Locate the cell with the specified text and output its (X, Y) center coordinate. 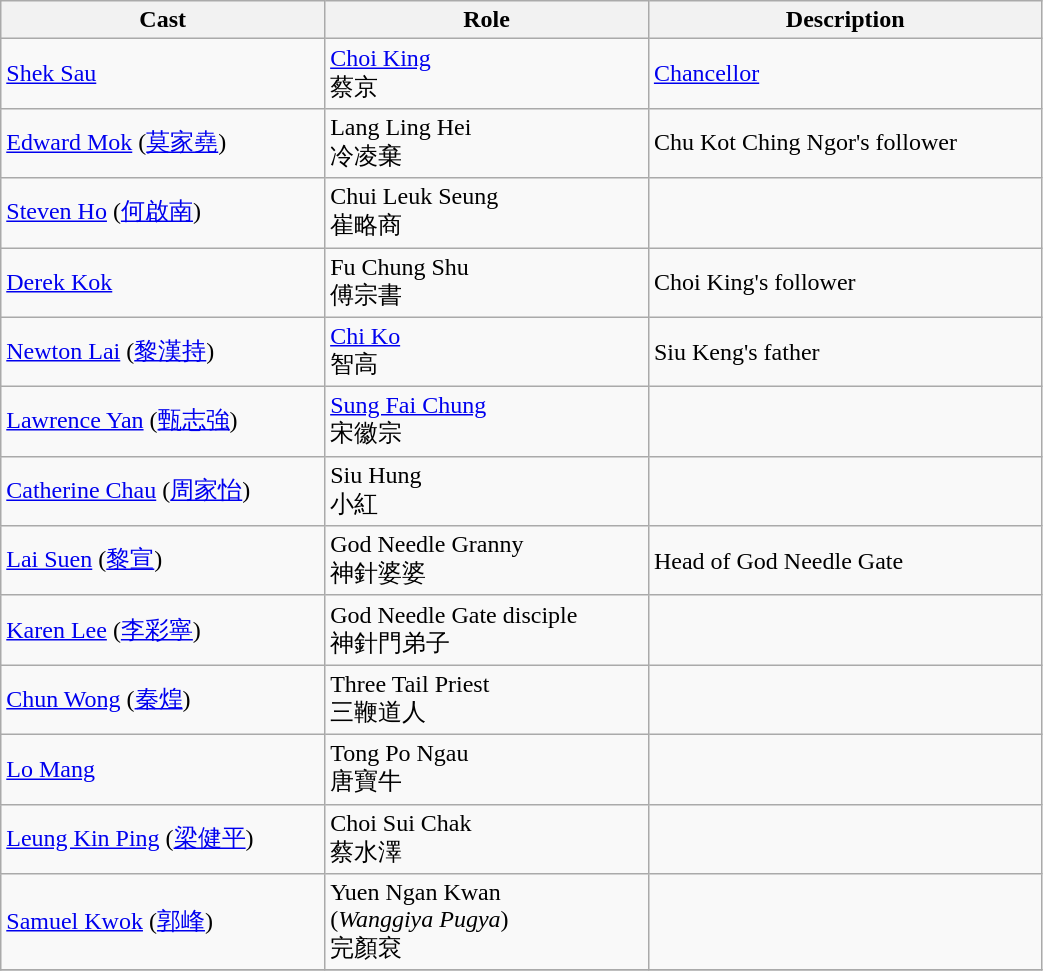
God Needle Granny神針婆婆 (487, 561)
Choi King's follower (845, 283)
Sung Fai Chung宋徽宗 (487, 422)
Leung Kin Ping (梁健平) (163, 839)
God Needle Gate disciple神針門弟子 (487, 630)
Fu Chung Shu傅宗書 (487, 283)
Siu Hung小紅 (487, 491)
Cast (163, 20)
Newton Lai (黎漢持) (163, 352)
Derek Kok (163, 283)
Shek Sau (163, 74)
Chu Kot Ching Ngor's follower (845, 143)
Chi Ko智高 (487, 352)
Karen Lee (李彩寧) (163, 630)
Yuen Ngan Kwan(Wanggiya Pugya)完顏袞 (487, 922)
Chui Leuk Seung崔略商 (487, 213)
Chancellor (845, 74)
Description (845, 20)
Lo Mang (163, 769)
Edward Mok (莫家堯) (163, 143)
Role (487, 20)
Steven Ho (何啟南) (163, 213)
Choi Sui Chak蔡水澤 (487, 839)
Head of God Needle Gate (845, 561)
Lang Ling Hei冷凌棄 (487, 143)
Chun Wong (秦煌) (163, 700)
Three Tail Priest三鞭道人 (487, 700)
Tong Po Ngau唐寶牛 (487, 769)
Choi King蔡京 (487, 74)
Siu Keng's father (845, 352)
Lai Suen (黎宣) (163, 561)
Lawrence Yan (甄志強) (163, 422)
Samuel Kwok (郭峰) (163, 922)
Catherine Chau (周家怡) (163, 491)
